Return the (x, y) coordinate for the center point of the cell that contains the specified text.  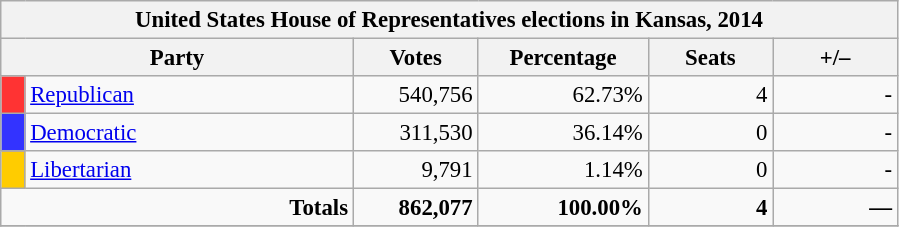
Votes (416, 58)
— (836, 208)
540,756 (416, 95)
Percentage (563, 58)
Libertarian (189, 170)
United States House of Representatives elections in Kansas, 2014 (450, 20)
62.73% (563, 95)
36.14% (563, 133)
Party (178, 58)
+/– (836, 58)
1.14% (563, 170)
311,530 (416, 133)
9,791 (416, 170)
862,077 (416, 208)
Seats (710, 58)
100.00% (563, 208)
Democratic (189, 133)
Republican (189, 95)
Totals (178, 208)
